From the cell containing the given text, extract its center point as [X, Y] coordinate. 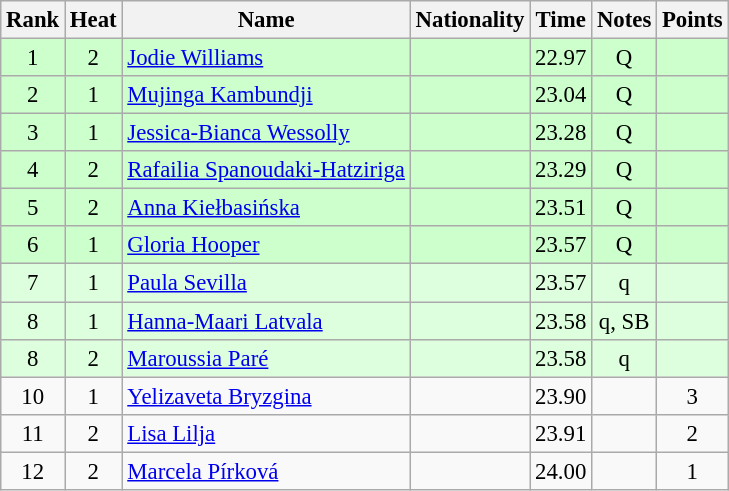
12 [33, 471]
23.28 [561, 133]
Paula Sevilla [266, 283]
Gloria Hooper [266, 245]
Lisa Lilja [266, 433]
Marcela Pírková [266, 471]
7 [33, 283]
Name [266, 20]
Rank [33, 20]
10 [33, 396]
Time [561, 20]
23.91 [561, 433]
Notes [624, 20]
Mujinga Kambundji [266, 95]
Points [692, 20]
Heat [94, 20]
Maroussia Paré [266, 358]
Jodie Williams [266, 58]
5 [33, 208]
24.00 [561, 471]
Anna Kiełbasińska [266, 208]
Nationality [470, 20]
23.04 [561, 95]
q, SB [624, 321]
Yelizaveta Bryzgina [266, 396]
6 [33, 245]
11 [33, 433]
Hanna-Maari Latvala [266, 321]
4 [33, 170]
Jessica-Bianca Wessolly [266, 133]
Rafailia Spanoudaki-Hatziriga [266, 170]
22.97 [561, 58]
23.51 [561, 208]
23.90 [561, 396]
23.29 [561, 170]
